Capture the cell that displays the provided text and extract its (X, Y) central coordinate. 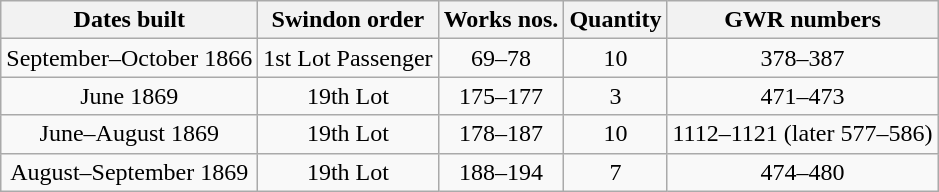
69–78 (501, 58)
GWR numbers (802, 20)
Dates built (130, 20)
7 (616, 172)
3 (616, 96)
Swindon order (348, 20)
188–194 (501, 172)
178–187 (501, 134)
Quantity (616, 20)
474–480 (802, 172)
June 1869 (130, 96)
August–September 1869 (130, 172)
Works nos. (501, 20)
1st Lot Passenger (348, 58)
June–August 1869 (130, 134)
175–177 (501, 96)
1112–1121 (later 577–586) (802, 134)
471–473 (802, 96)
378–387 (802, 58)
September–October 1866 (130, 58)
